Locate the cell with the specified text and output its (X, Y) center coordinate. 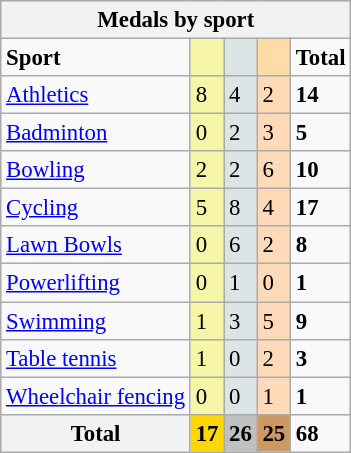
26 (240, 433)
68 (320, 433)
Bowling (96, 170)
Swimming (96, 321)
Cycling (96, 208)
9 (320, 321)
Badminton (96, 133)
Sport (96, 58)
Wheelchair fencing (96, 396)
25 (274, 433)
Lawn Bowls (96, 245)
14 (320, 95)
Athletics (96, 95)
Table tennis (96, 358)
10 (320, 170)
Powerlifting (96, 283)
Medals by sport (176, 20)
